Extract the (X, Y) coordinate from the center of the cell holding the provided text.  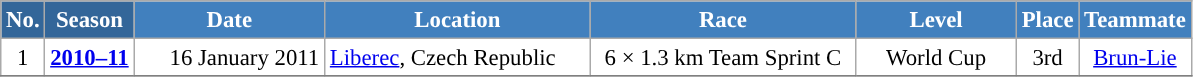
16 January 2011 (230, 58)
1 (23, 58)
3rd (1047, 58)
Date (230, 20)
Location (458, 20)
Teammate (1135, 20)
2010–11 (90, 58)
Race (723, 20)
World Cup (936, 58)
6 × 1.3 km Team Sprint C (723, 58)
Season (90, 20)
Brun-Lie (1135, 58)
Place (1047, 20)
Level (936, 20)
Liberec, Czech Republic (458, 58)
No. (23, 20)
